Detect which cell encompasses the target text, then output its [x, y] center coordinate. 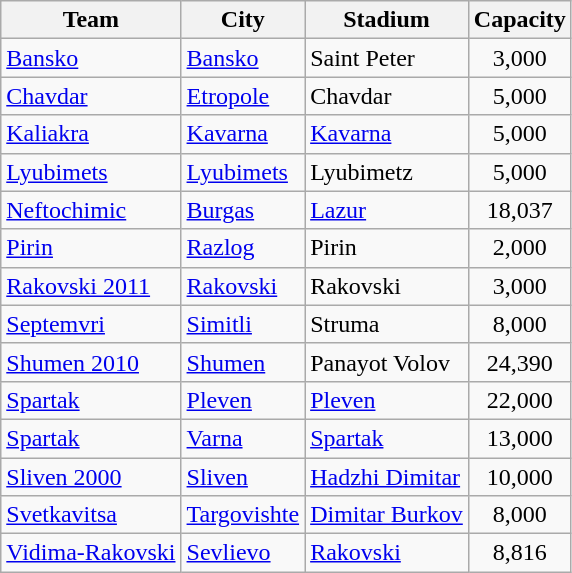
Kaliakra [91, 134]
Capacity [520, 20]
Neftochimic [91, 210]
Sevlievo [243, 553]
Svetkavitsa [91, 515]
Septemvri [91, 324]
Sliven 2000 [91, 477]
Shumen 2010 [91, 362]
24,390 [520, 362]
Burgas [243, 210]
Rakovski 2011 [91, 286]
2,000 [520, 248]
Shumen [243, 362]
10,000 [520, 477]
Etropole [243, 96]
Saint Peter [387, 58]
22,000 [520, 400]
Panayot Volov [387, 362]
Lazur [387, 210]
Dimitar Burkov [387, 515]
City [243, 20]
Targovishte [243, 515]
Sliven [243, 477]
Team [91, 20]
Hadzhi Dimitar [387, 477]
Vidima-Rakovski [91, 553]
Stadium [387, 20]
13,000 [520, 438]
Lyubimetz [387, 172]
Simitli [243, 324]
8,816 [520, 553]
Varna [243, 438]
Struma [387, 324]
18,037 [520, 210]
Razlog [243, 248]
